Return the (X, Y) coordinate for the center point of the cell that contains the specified text.  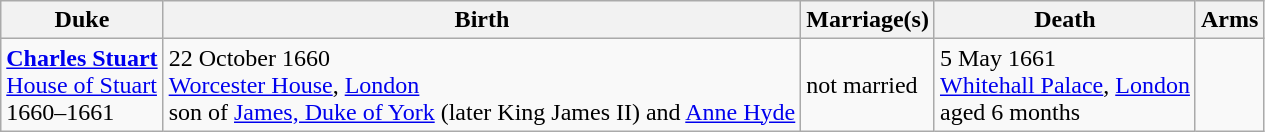
Marriage(s) (868, 20)
Charles StuartHouse of Stuart1660–1661 (82, 85)
Duke (82, 20)
Birth (482, 20)
not married (868, 85)
Arms (1229, 20)
22 October 1660Worcester House, Londonson of James, Duke of York (later King James II) and Anne Hyde (482, 85)
5 May 1661Whitehall Palace, Londonaged 6 months (1064, 85)
Death (1064, 20)
